Provide the [x, y] coordinate of the cell's center where the given text is located.  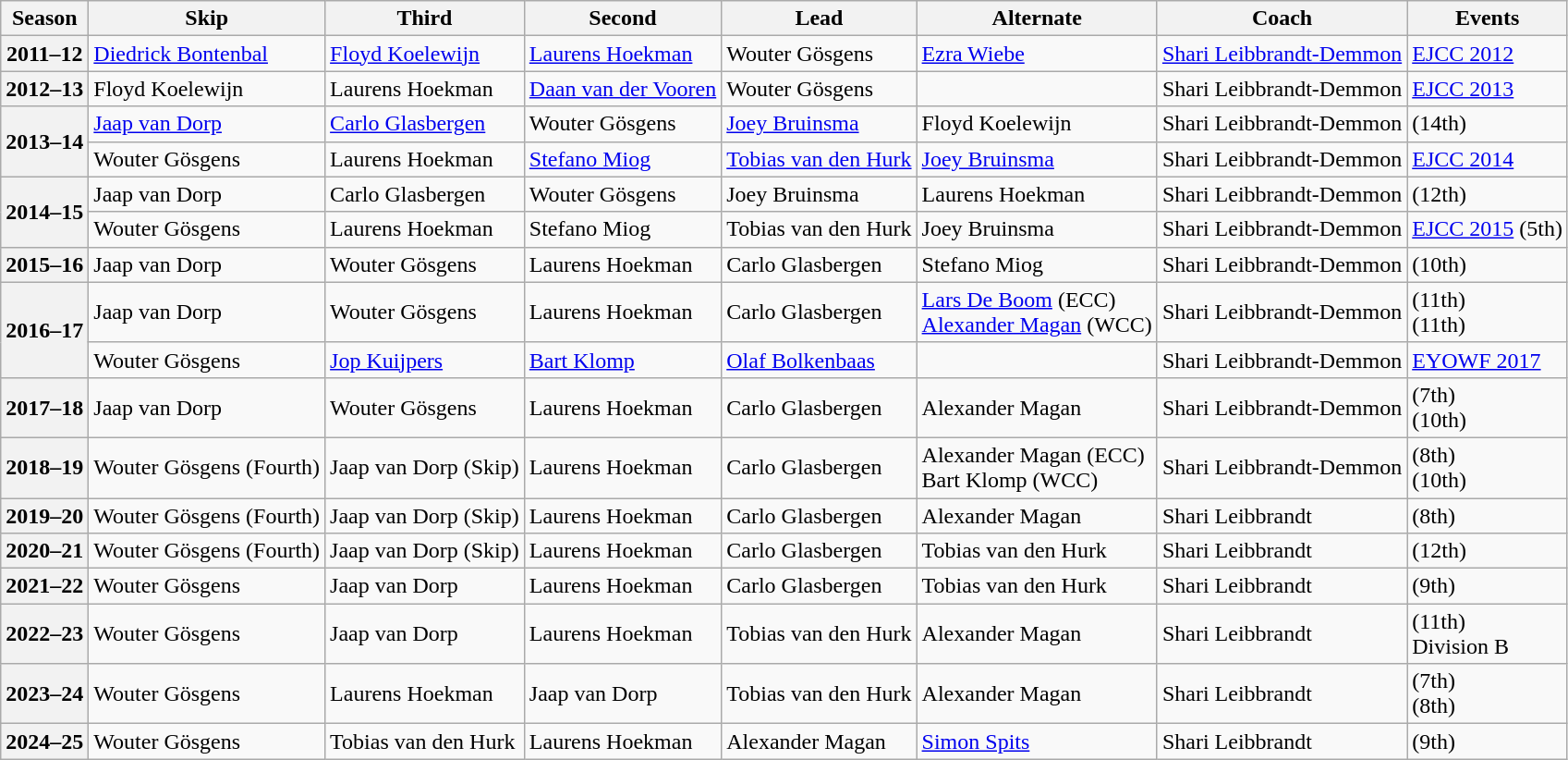
(8th) [1488, 515]
2016–17 [44, 329]
Daan van der Vooren [623, 89]
2018–19 [44, 468]
Coach [1282, 18]
Second [623, 18]
Lars De Boom (ECC)Alexander Magan (WCC) [1037, 313]
Alternate [1037, 18]
Bart Klomp [623, 360]
EJCC 2013 [1488, 89]
EJCC 2014 [1488, 159]
EJCC 2015 (5th) [1488, 229]
2020–21 [44, 551]
Season [44, 18]
Ezra Wiebe [1037, 54]
Diedrick Bontenbal [207, 54]
Alexander Magan (ECC)Bart Klomp (WCC) [1037, 468]
EJCC 2012 [1488, 54]
2011–12 [44, 54]
Jop Kuijpers [425, 360]
2024–25 [44, 742]
(11th) Division B [1488, 634]
(8th) (10th) [1488, 468]
EYOWF 2017 [1488, 360]
2023–24 [44, 693]
2013–14 [44, 141]
2021–22 [44, 586]
2012–13 [44, 89]
(11th) (11th) [1488, 313]
Lead [819, 18]
Events [1488, 18]
(10th) [1488, 264]
2014–15 [44, 212]
(7th) (8th) [1488, 693]
2022–23 [44, 634]
2019–20 [44, 515]
(14th) [1488, 124]
(7th) (10th) [1488, 407]
Skip [207, 18]
2015–16 [44, 264]
2017–18 [44, 407]
Third [425, 18]
Simon Spits [1037, 742]
Olaf Bolkenbaas [819, 360]
